Return the (x, y) coordinate for the center point of the cell that contains the specified text.  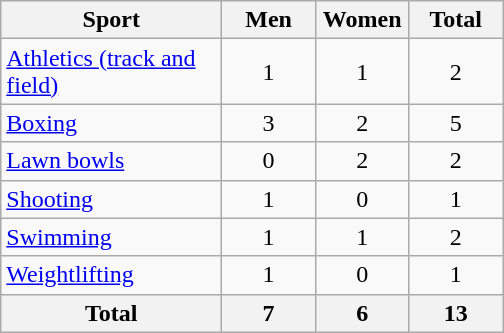
5 (456, 123)
Sport (112, 20)
13 (456, 313)
Swimming (112, 237)
Men (269, 20)
3 (269, 123)
Boxing (112, 123)
Women (362, 20)
Weightlifting (112, 275)
Lawn bowls (112, 161)
6 (362, 313)
7 (269, 313)
Athletics (track and field) (112, 72)
Shooting (112, 199)
